Extract the [x, y] coordinate from the center of the cell holding the provided text.  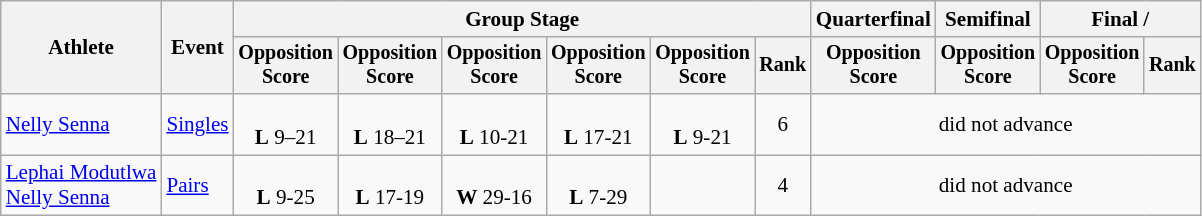
L 9–21 [286, 124]
W 29-16 [494, 186]
Pairs [197, 186]
L 9-25 [286, 186]
Group Stage [522, 18]
4 [783, 186]
Lephai ModutlwaNelly Senna [82, 186]
Semifinal [988, 18]
6 [783, 124]
L 10-21 [494, 124]
Event [197, 48]
Nelly Senna [82, 124]
L 9-21 [702, 124]
L 7-29 [598, 186]
Athlete [82, 48]
L 17-21 [598, 124]
L 17-19 [390, 186]
Final / [1120, 18]
Quarterfinal [874, 18]
Singles [197, 124]
L 18–21 [390, 124]
